Detect which cell encompasses the target text, then output its [X, Y] center coordinate. 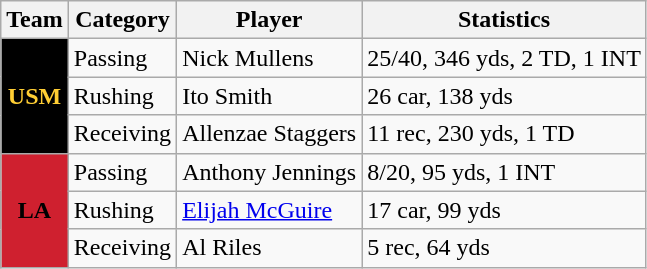
17 car, 99 yds [504, 210]
Elijah McGuire [270, 210]
Player [270, 20]
Team [35, 20]
USM [35, 96]
Ito Smith [270, 96]
Anthony Jennings [270, 172]
25/40, 346 yds, 2 TD, 1 INT [504, 58]
5 rec, 64 yds [504, 248]
26 car, 138 yds [504, 96]
Allenzae Staggers [270, 134]
Statistics [504, 20]
Nick Mullens [270, 58]
Category [122, 20]
8/20, 95 yds, 1 INT [504, 172]
Al Riles [270, 248]
11 rec, 230 yds, 1 TD [504, 134]
LA [35, 210]
